Locate the cell with the specified text and output its (X, Y) center coordinate. 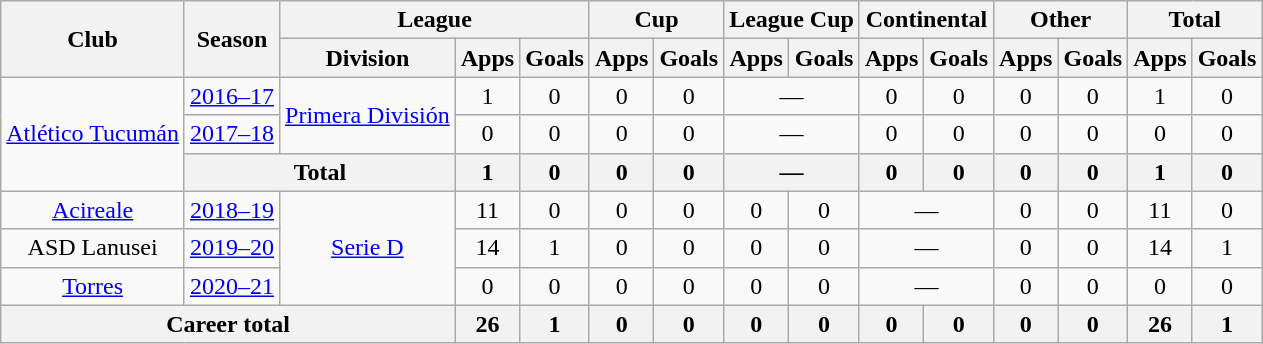
2018–19 (232, 210)
Season (232, 39)
Acireale (93, 210)
Atlético Tucumán (93, 134)
Other (1061, 20)
2017–18 (232, 134)
Torres (93, 286)
Division (368, 58)
Continental (926, 20)
Primera División (368, 115)
2020–21 (232, 286)
League (435, 20)
2016–17 (232, 96)
Career total (228, 324)
Cup (656, 20)
Club (93, 39)
ASD Lanusei (93, 248)
2019–20 (232, 248)
Serie D (368, 248)
League Cup (792, 20)
